Determine the [X, Y] coordinate at the center of the cell enclosing the given text.  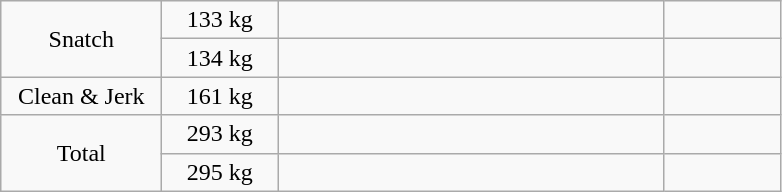
295 kg [220, 172]
293 kg [220, 134]
Clean & Jerk [82, 96]
133 kg [220, 20]
161 kg [220, 96]
134 kg [220, 58]
Snatch [82, 39]
Total [82, 153]
